Scan for the cell matching the given text and deliver its (X, Y) coordinate at center. 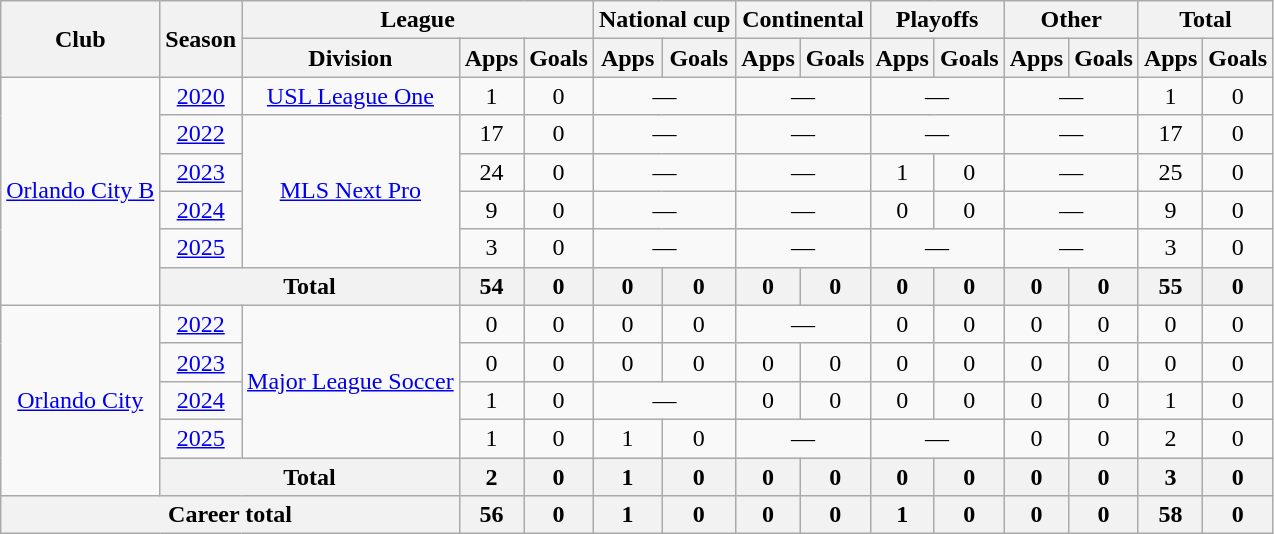
2020 (201, 96)
Division (351, 58)
24 (491, 172)
Season (201, 39)
56 (491, 515)
Other (1071, 20)
Orlando City B (80, 191)
Career total (230, 515)
League (418, 20)
Continental (803, 20)
Major League Soccer (351, 381)
MLS Next Pro (351, 191)
25 (1170, 172)
National cup (664, 20)
Club (80, 39)
58 (1170, 515)
Orlando City (80, 400)
54 (491, 286)
55 (1170, 286)
Playoffs (937, 20)
USL League One (351, 96)
